Extract the (X, Y) coordinate from the center of the cell holding the provided text.  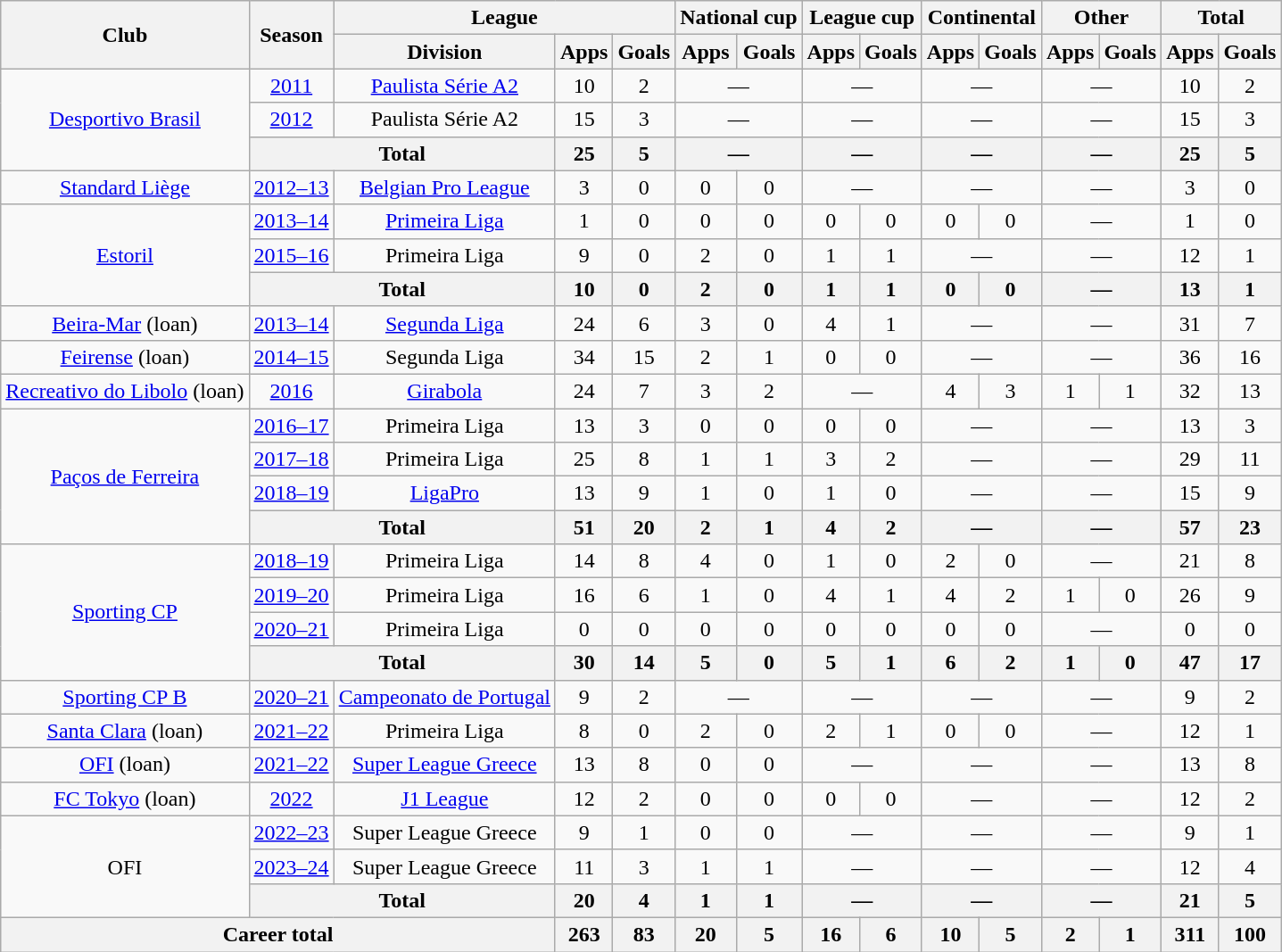
2012–13 (291, 187)
31 (1190, 323)
23 (1250, 527)
17 (1250, 663)
263 (583, 934)
LigaPro (444, 493)
Girabola (444, 391)
Estoril (125, 255)
Continental (981, 18)
83 (644, 934)
League (505, 18)
2023–24 (291, 866)
2015–16 (291, 255)
34 (583, 357)
Division (444, 52)
Paços de Ferreira (125, 476)
29 (1190, 459)
26 (1190, 595)
2016 (291, 391)
Season (291, 35)
Sporting CP (125, 612)
Beira-Mar (loan) (125, 323)
Feirense (loan) (125, 357)
J1 League (444, 799)
Desportivo Brasil (125, 120)
51 (583, 527)
Belgian Pro League (444, 187)
Campeonato de Portugal (444, 697)
Club (125, 35)
2022 (291, 799)
Standard Liège (125, 187)
47 (1190, 663)
OFI (125, 866)
2012 (291, 120)
100 (1250, 934)
32 (1190, 391)
Recreativo do Libolo (loan) (125, 391)
National cup (739, 18)
Career total (278, 934)
Sporting CP B (125, 697)
30 (583, 663)
2022–23 (291, 832)
FC Tokyo (loan) (125, 799)
2011 (291, 86)
2014–15 (291, 357)
311 (1190, 934)
57 (1190, 527)
2019–20 (291, 595)
36 (1190, 357)
League cup (862, 18)
Santa Clara (loan) (125, 731)
2017–18 (291, 459)
OFI (loan) (125, 765)
Other (1101, 18)
2016–17 (291, 426)
